Scan for the cell matching the given text and deliver its [x, y] coordinate at center. 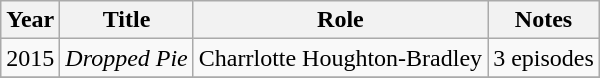
Year [30, 20]
Title [126, 20]
Role [340, 20]
Notes [544, 20]
3 episodes [544, 58]
2015 [30, 58]
Dropped Pie [126, 58]
Charrlotte Houghton-Bradley [340, 58]
